Detect which cell encompasses the target text, then output its (x, y) center coordinate. 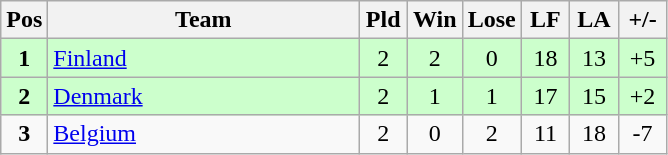
11 (546, 134)
+/- (642, 20)
+2 (642, 96)
Belgium (204, 134)
-7 (642, 134)
Lose (492, 20)
Pos (24, 20)
LF (546, 20)
Denmark (204, 96)
+5 (642, 58)
Finland (204, 58)
Team (204, 20)
13 (594, 58)
LA (594, 20)
Win (434, 20)
17 (546, 96)
3 (24, 134)
Pld (384, 20)
15 (594, 96)
